Scan for the cell matching the given text and deliver its (x, y) coordinate at center. 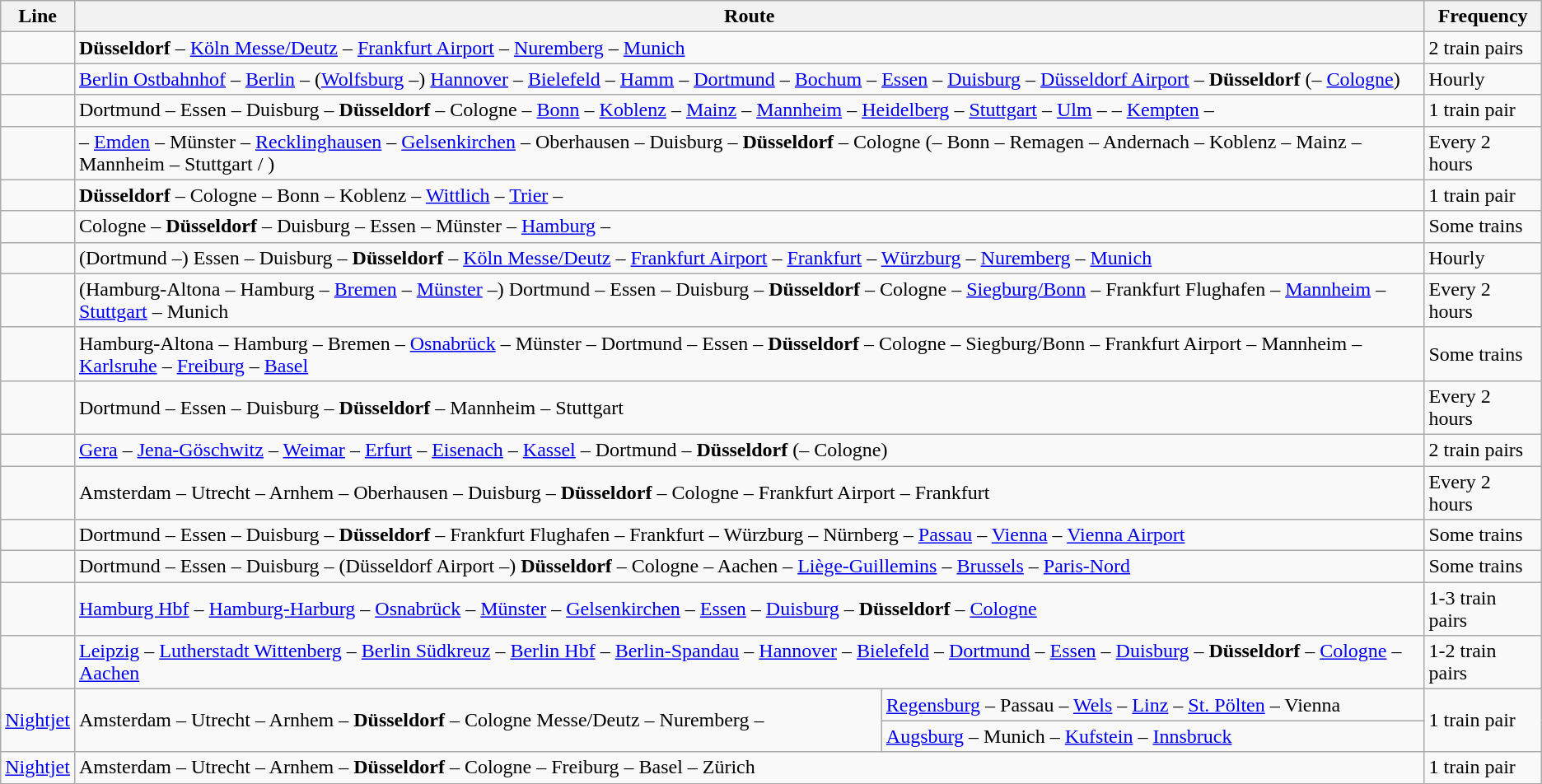
Route (750, 16)
Dortmund – Essen – Duisburg – Düsseldorf – Frankfurt Flughafen – Frankfurt – Würzburg – Nürnberg – Passau – Vienna – Vienna Airport (750, 535)
Frequency (1483, 16)
Dortmund – Essen – Duisburg – (Düsseldorf Airport –) Düsseldorf – Cologne – Aachen – Liège-Guillemins – Brussels – Paris-Nord (750, 567)
Regensburg – Passau – Wels – Linz – St. Pölten – Vienna (1153, 705)
Cologne – Düsseldorf – Duisburg – Essen – Münster – Hamburg – (750, 226)
Amsterdam – Utrecht – Arnhem – Düsseldorf – Cologne Messe/Deutz – Nuremberg – (478, 721)
(Dortmund –) Essen – Duisburg – Düsseldorf – Köln Messe/Deutz – Frankfurt Airport – Frankfurt – Würzburg – Nuremberg – Munich (750, 258)
Amsterdam – Utrecht – Arnhem – Düsseldorf – Cologne – Freiburg – Basel – Zürich (750, 768)
Line (38, 16)
Dortmund – Essen – Duisburg – Düsseldorf – Mannheim – Stuttgart (750, 407)
Dortmund – Essen – Duisburg – Düsseldorf – Cologne – Bonn – Koblenz – Mainz – Mannheim – Heidelberg – Stuttgart – Ulm – – Kempten – (750, 110)
Augsburg – Munich – Kufstein – Innsbruck (1153, 736)
Düsseldorf – Köln Messe/Deutz – Frankfurt Airport – Nuremberg – Munich (750, 48)
1-2 train pairs (1483, 662)
Gera – Jena-Göschwitz – Weimar – Erfurt – Eisenach – Kassel – Dortmund – Düsseldorf (– Cologne) (750, 450)
Amsterdam – Utrecht – Arnhem – Oberhausen – Duisburg – Düsseldorf – Cologne – Frankfurt Airport – Frankfurt (750, 492)
Düsseldorf – Cologne – Bonn – Koblenz – Wittlich – Trier – (750, 195)
Hamburg Hbf – Hamburg-Harburg – Osnabrück – Münster – Gelsenkirchen – Essen – Duisburg – Düsseldorf – Cologne (750, 609)
1-3 train pairs (1483, 609)
